Search for the cell housing the specified text and yield its (X, Y) center coordinate. 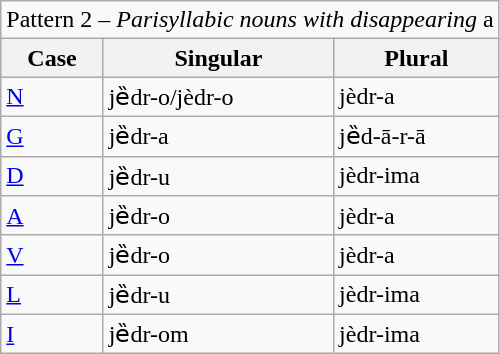
D (52, 176)
Plural (417, 58)
Case (52, 58)
jȅdr-a (218, 136)
Singular (218, 58)
V (52, 255)
Pattern 2 – Parisyllabic nouns with disappearing a (250, 20)
jȅdr-om (218, 334)
jȅdr-o/jèdr-o (218, 97)
N (52, 97)
L (52, 295)
jȅd-ā-r-ā (417, 136)
G (52, 136)
A (52, 216)
I (52, 334)
